Capture the cell that displays the provided text and extract its (X, Y) central coordinate. 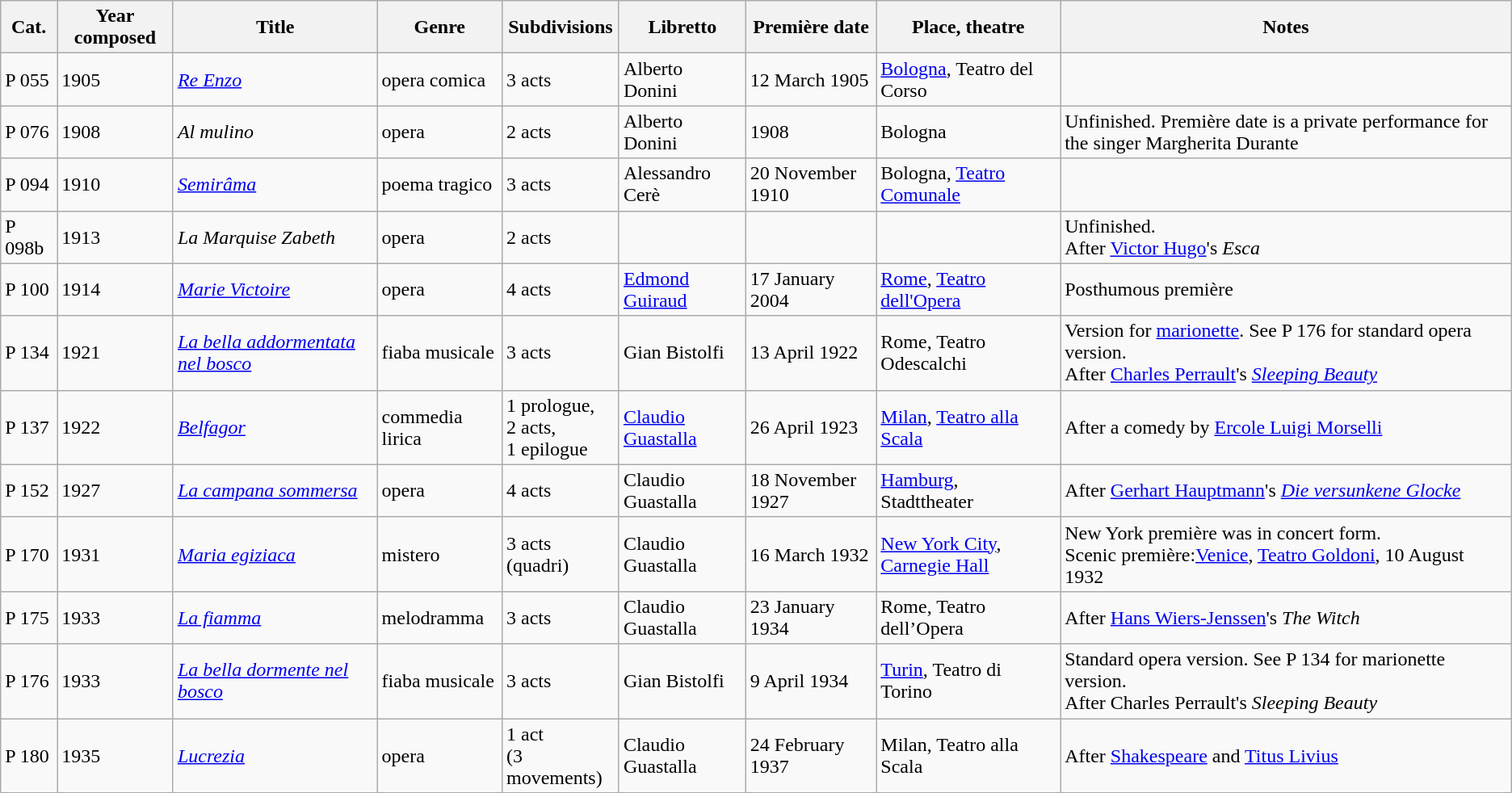
9 April 1934 (811, 681)
La campana sommersa (275, 491)
Bologna, Teatro Comunale (968, 184)
Title (275, 27)
1922 (115, 427)
Marie Victoire (275, 289)
P 055 (29, 79)
1927 (115, 491)
Hamburg, Stadttheater (968, 491)
Unfinished. Première date is a private performance for the singer Margherita Durante (1286, 132)
poema tragico (439, 184)
commedia lirica (439, 427)
Cat. (29, 27)
P 094 (29, 184)
Sub­divisions (561, 27)
1935 (115, 756)
Libretto (682, 27)
26 April 1923 (811, 427)
After Shakespeare and Titus Livius (1286, 756)
Edmond Guiraud (682, 289)
After Gerhart Hauptmann's Die versunkene Glocke (1286, 491)
P 152 (29, 491)
melodramma (439, 617)
mistero (439, 554)
Bologna, Teatro del Corso (968, 79)
After Hans Wiers-Jenssen's The Witch (1286, 617)
12 March 1905 (811, 79)
Genre (439, 27)
Rome, Teatro Odescalchi (968, 353)
P 134 (29, 353)
New York City, Carnegie Hall (968, 554)
La Marquise Zabeth (275, 237)
23 January 1934 (811, 617)
P 100 (29, 289)
1905 (115, 79)
1 act(3 movements) (561, 756)
P 170 (29, 554)
P 175 (29, 617)
La bella dormente nel bosco (275, 681)
3 acts(quadri) (561, 554)
Rome, Teatro dell’Opera (968, 617)
Posthumous première (1286, 289)
Version for marionette. See P 176 for standard opera version.After Charles Perrault's Sleeping Beauty (1286, 353)
1921 (115, 353)
La bella addormentata nel bosco (275, 353)
Standard opera version. See P 134 for marionette version.After Charles Perrault's Sleeping Beauty (1286, 681)
17 January 2004 (811, 289)
Re Enzo (275, 79)
P 076 (29, 132)
La fiamma (275, 617)
Place, theatre (968, 27)
13 April 1922 (811, 353)
Year composed (115, 27)
Lucrezia (275, 756)
Semirâma (275, 184)
20 November 1910 (811, 184)
1931 (115, 554)
Maria egiziaca (275, 554)
Rome, Teatro dell'Opera (968, 289)
1913 (115, 237)
16 March 1932 (811, 554)
P 098b (29, 237)
Al mulino (275, 132)
After a comedy by Ercole Luigi Morselli (1286, 427)
Première date (811, 27)
Alessandro Cerè (682, 184)
24 February 1937 (811, 756)
P 137 (29, 427)
P 176 (29, 681)
Bologna (968, 132)
1910 (115, 184)
18 November 1927 (811, 491)
opera comica (439, 79)
1 prologue,2 acts,1 epilogue (561, 427)
Turin, Teatro di Torino (968, 681)
Unfinished.After Victor Hugo's Esca (1286, 237)
Notes (1286, 27)
New York première was in concert form.Scenic première:Venice, Teatro Goldoni, 10 August 1932 (1286, 554)
Belfagor (275, 427)
1914 (115, 289)
P 180 (29, 756)
